Scan for the cell matching the given text and deliver its [X, Y] coordinate at center. 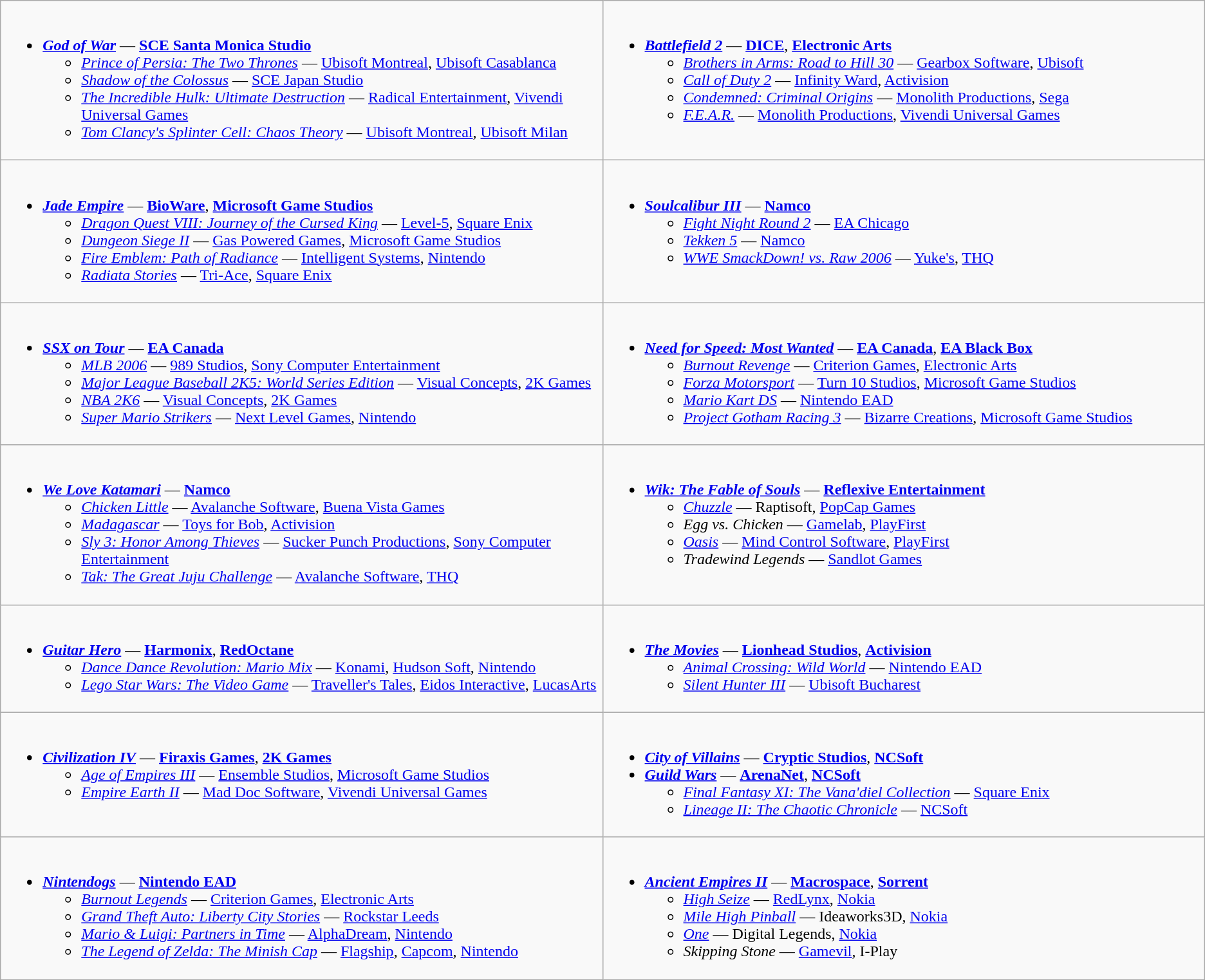
The Movies — Lionhead Studios, ActivisionAnimal Crossing: Wild World — Nintendo EADSilent Hunter III — Ubisoft Bucharest [904, 658]
Soulcalibur III — NamcoFight Night Round 2 — EA ChicagoTekken 5 — NamcoWWE SmackDown! vs. Raw 2006 — Yuke's, THQ [904, 232]
